Capture the cell that displays the provided text and extract its (x, y) central coordinate. 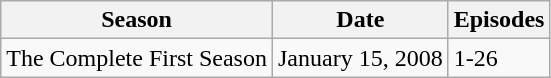
Date (360, 20)
The Complete First Season (137, 58)
Episodes (499, 20)
January 15, 2008 (360, 58)
1-26 (499, 58)
Season (137, 20)
